Capture the cell that displays the provided text and extract its [X, Y] central coordinate. 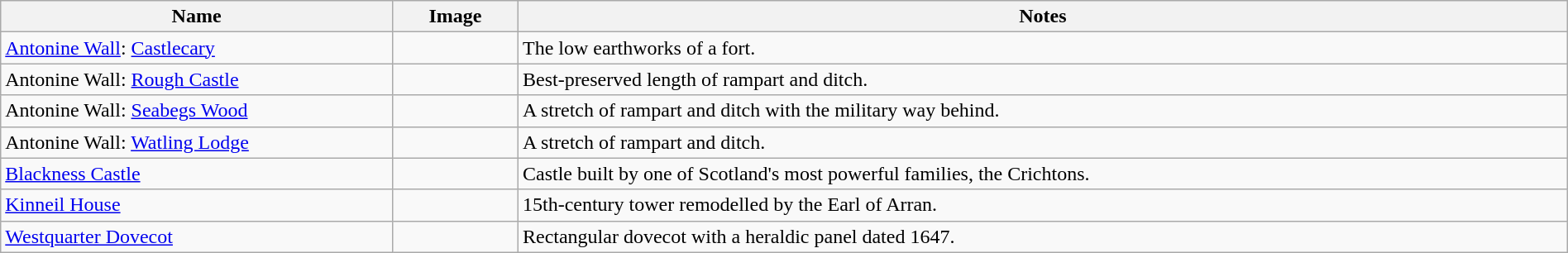
Rectangular dovecot with a heraldic panel dated 1647. [1042, 236]
Westquarter Dovecot [197, 236]
Antonine Wall: Castlecary [197, 48]
Best-preserved length of rampart and ditch. [1042, 79]
Notes [1042, 17]
Name [197, 17]
Castle built by one of Scotland's most powerful families, the Crichtons. [1042, 174]
Image [455, 17]
15th-century tower remodelled by the Earl of Arran. [1042, 205]
Antonine Wall: Seabegs Wood [197, 111]
Antonine Wall: Watling Lodge [197, 142]
A stretch of rampart and ditch. [1042, 142]
A stretch of rampart and ditch with the military way behind. [1042, 111]
Antonine Wall: Rough Castle [197, 79]
The low earthworks of a fort. [1042, 48]
Blackness Castle [197, 174]
Kinneil House [197, 205]
